Locate the cell with the specified text and output its [X, Y] center coordinate. 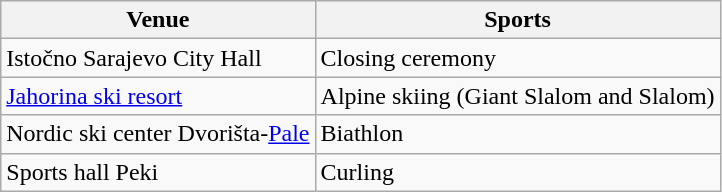
Sports [518, 20]
Curling [518, 172]
Nordic ski center Dvorišta-Pale [158, 134]
Venue [158, 20]
Jahorina ski resort [158, 96]
Biathlon [518, 134]
Istočno Sarajevo City Hall [158, 58]
Alpine skiing (Giant Slalom and Slalom) [518, 96]
Closing ceremony [518, 58]
Sports hall Peki [158, 172]
